Capture the cell that displays the provided text and extract its [x, y] central coordinate. 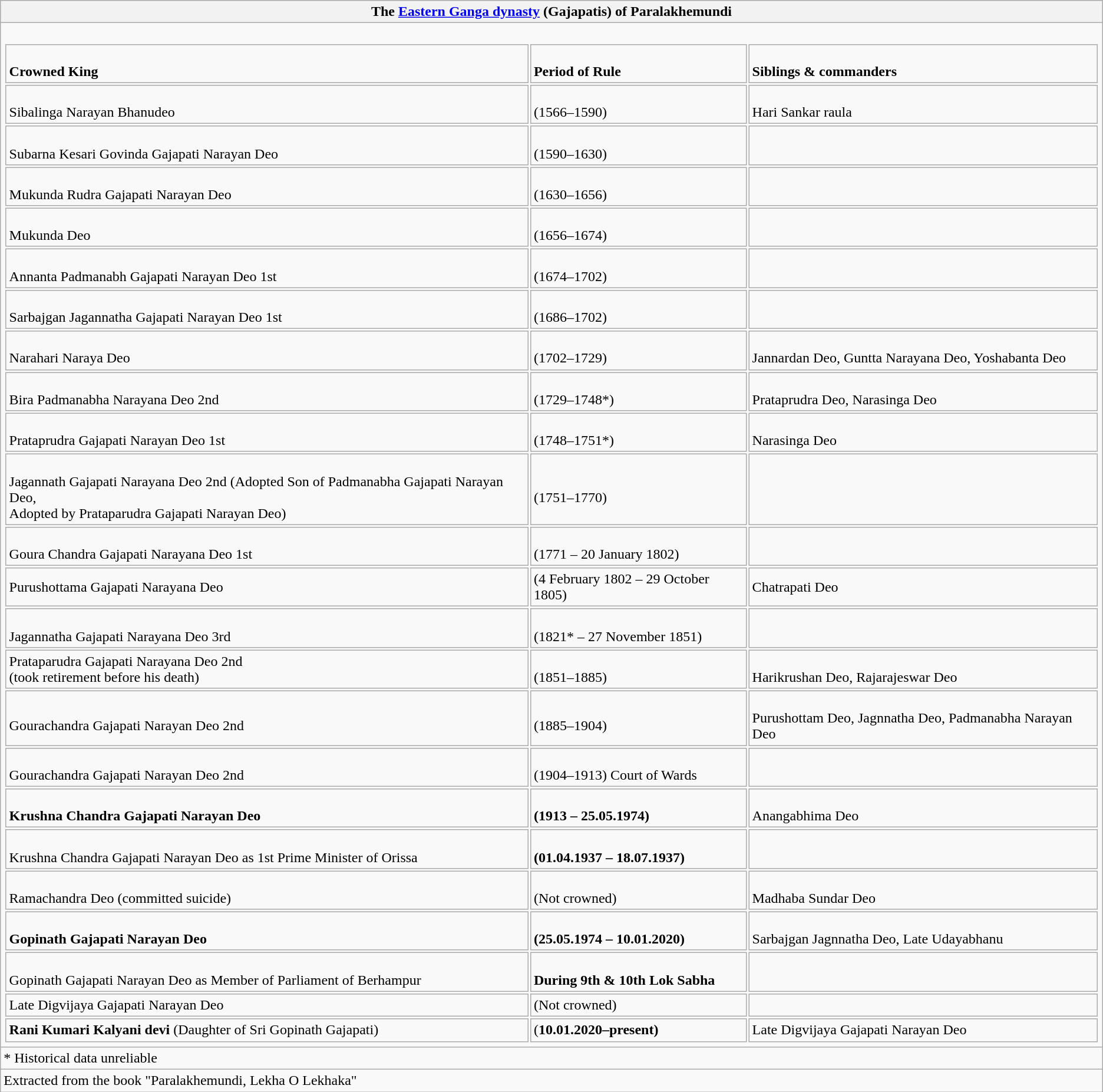
Narasinga Deo [923, 433]
Crowned King [266, 64]
The Eastern Ganga dynasty (Gajapatis) of Paralakhemundi [551, 12]
Jagannath Gajapati Narayana Deo 2nd (Adopted Son of Padmanabha Gajapati Narayan Deo,Adopted by Prataparudra Gajapati Narayan Deo) [266, 489]
Bira Padmanabha Narayana Deo 2nd [266, 391]
Annanta Padmanabh Gajapati Narayan Deo 1st [266, 269]
Anangabhima Deo [923, 809]
Jagannatha Gajapati Narayana Deo 3rd [266, 628]
Mukunda Rudra Gajapati Narayan Deo [266, 186]
(1748–1751*) [639, 433]
Hari Sankar raula [923, 105]
Mukunda Deo [266, 227]
Gopinath Gajapati Narayan Deo [266, 931]
(1590–1630) [639, 145]
Siblings & commanders [923, 64]
Purushottam Deo, Jagnnatha Deo, Padmanabha Narayan Deo [923, 718]
(1885–1904) [639, 718]
Purushottama Gajapati Narayana Deo [266, 587]
(1771 – 20 January 1802) [639, 547]
During 9th & 10th Lok Sabha [639, 972]
Extracted from the book "Paralakhemundi, Lekha O Lekhaka" [551, 1080]
Subarna Kesari Govinda Gajapati Narayan Deo [266, 145]
Prataprudra Gajapati Narayan Deo 1st [266, 433]
(1674–1702) [639, 269]
(1851–1885) [639, 669]
(1566–1590) [639, 105]
(01.04.1937 – 18.07.1937) [639, 849]
(1729–1748*) [639, 391]
* Historical data unreliable [551, 1058]
(1904–1913) Court of Wards [639, 767]
(1686–1702) [639, 310]
Sarbajgan Jagnnatha Deo, Late Udayabhanu [923, 931]
Rani Kumari Kalyani devi (Daughter of Sri Gopinath Gajapati) [266, 1030]
Period of Rule [639, 64]
Ramachandra Deo (committed suicide) [266, 890]
(10.01.2020–present) [639, 1030]
Harikrushan Deo, Rajarajeswar Deo [923, 669]
Narahari Naraya Deo [266, 350]
Jannardan Deo, Guntta Narayana Deo, Yoshabanta Deo [923, 350]
Prataprudra Deo, Narasinga Deo [923, 391]
Sarbajgan Jagannatha Gajapati Narayan Deo 1st [266, 310]
Gopinath Gajapati Narayan Deo as Member of Parliament of Berhampur [266, 972]
(4 February 1802 – 29 October 1805) [639, 587]
(1913 – 25.05.1974) [639, 809]
(1656–1674) [639, 227]
(1821* – 27 November 1851) [639, 628]
Krushna Chandra Gajapati Narayan Deo [266, 809]
(25.05.1974 – 10.01.2020) [639, 931]
Madhaba Sundar Deo [923, 890]
(1702–1729) [639, 350]
Goura Chandra Gajapati Narayana Deo 1st [266, 547]
(1751–1770) [639, 489]
(1630–1656) [639, 186]
Sibalinga Narayan Bhanudeo [266, 105]
Chatrapati Deo [923, 587]
Prataparudra Gajapati Narayana Deo 2nd(took retirement before his death) [266, 669]
Krushna Chandra Gajapati Narayan Deo as 1st Prime Minister of Orissa [266, 849]
